From the cell containing the given text, extract its center point as [x, y] coordinate. 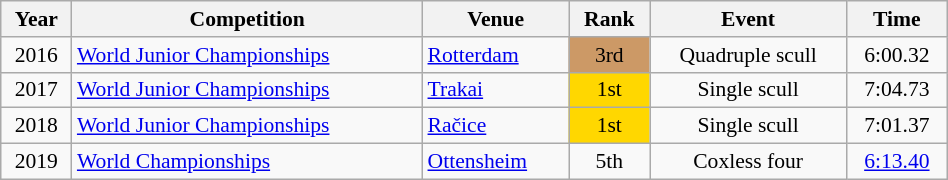
Račice [495, 126]
2017 [36, 90]
World Championships [248, 162]
Ottensheim [495, 162]
Rotterdam [495, 55]
2019 [36, 162]
Trakai [495, 90]
3rd [610, 55]
Rank [610, 19]
2016 [36, 55]
Event [748, 19]
2018 [36, 126]
Time [896, 19]
6:13.40 [896, 162]
7:01.37 [896, 126]
5th [610, 162]
Competition [248, 19]
7:04.73 [896, 90]
Quadruple scull [748, 55]
Year [36, 19]
Coxless four [748, 162]
6:00.32 [896, 55]
Venue [495, 19]
